From the cell containing the given text, extract its center point as [X, Y] coordinate. 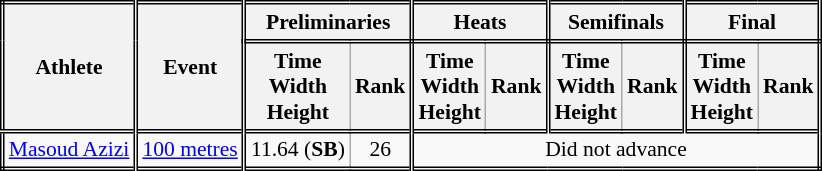
Did not advance [616, 150]
Final [752, 22]
Event [190, 67]
Preliminaries [328, 22]
11.64 (SB) [297, 150]
Heats [480, 22]
26 [381, 150]
100 metres [190, 150]
Athlete [69, 67]
Semifinals [616, 22]
Masoud Azizi [69, 150]
